From the cell containing the given text, extract its center point as [X, Y] coordinate. 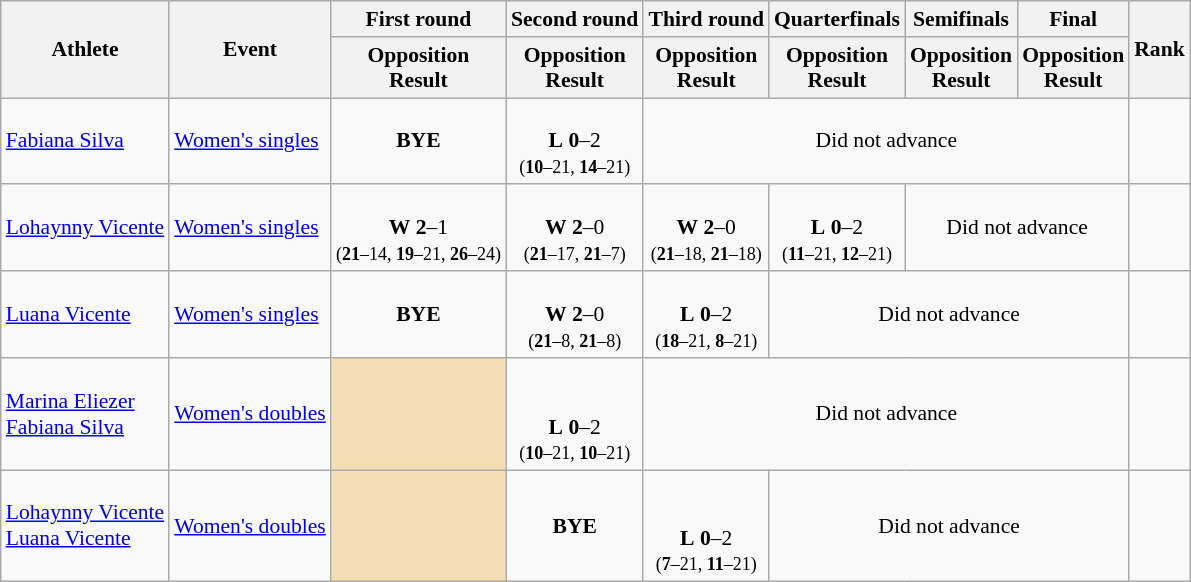
Marina EliezerFabiana Silva [85, 414]
L 0–2(7–21, 11–21) [706, 526]
L 0–2(11–21, 12–21) [837, 228]
Lohaynny VicenteLuana Vicente [85, 526]
L 0–2(10–21, 10–21) [575, 414]
Event [250, 50]
Second round [575, 19]
Luana Vicente [85, 314]
Final [1073, 19]
W 2–0(21–8, 21–8) [575, 314]
W 2–1(21–14, 19–21, 26–24) [418, 228]
Semifinals [961, 19]
Third round [706, 19]
Lohaynny Vicente [85, 228]
Quarterfinals [837, 19]
L 0–2(10–21, 14–21) [575, 142]
Fabiana Silva [85, 142]
Athlete [85, 50]
W 2–0(21–17, 21–7) [575, 228]
L 0–2(18–21, 8–21) [706, 314]
W 2–0(21–18, 21–18) [706, 228]
First round [418, 19]
Rank [1160, 50]
